Output the (x, y) coordinate of the center of the cell containing the given text.  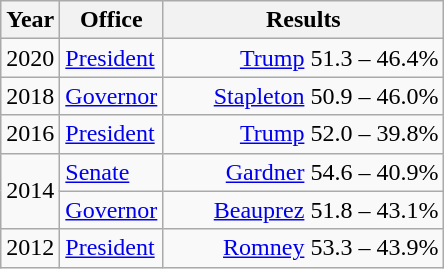
Senate (112, 172)
Results (304, 20)
2018 (30, 96)
Beauprez 51.8 – 43.1% (304, 210)
Romney 53.3 – 43.9% (304, 248)
Stapleton 50.9 – 46.0% (304, 96)
2016 (30, 134)
Office (112, 20)
2014 (30, 191)
2020 (30, 58)
Year (30, 20)
2012 (30, 248)
Trump 51.3 – 46.4% (304, 58)
Gardner 54.6 – 40.9% (304, 172)
Trump 52.0 – 39.8% (304, 134)
